For the text-containing cell, return its midpoint in [x, y] coordinate format. 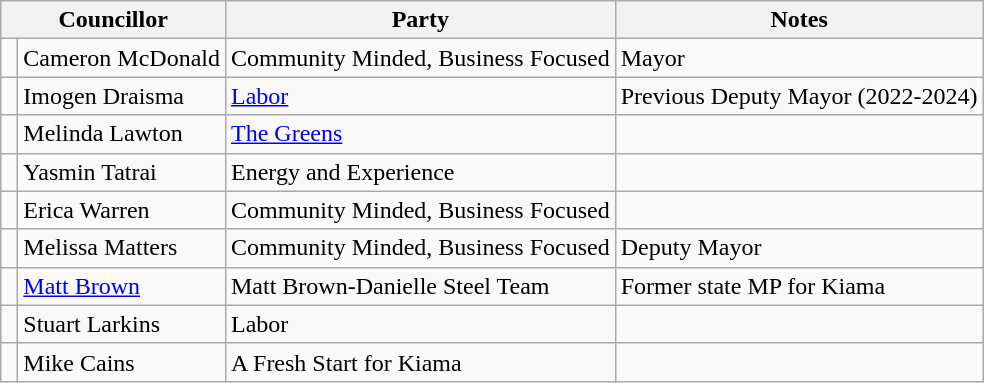
Councillor [114, 20]
Matt Brown-Danielle Steel Team [420, 286]
Previous Deputy Mayor (2022-2024) [799, 96]
Matt Brown [122, 286]
Energy and Experience [420, 172]
Mayor [799, 58]
Party [420, 20]
Cameron McDonald [122, 58]
Melinda Lawton [122, 134]
The Greens [420, 134]
Melissa Matters [122, 248]
Stuart Larkins [122, 324]
Erica Warren [122, 210]
Mike Cains [122, 362]
A Fresh Start for Kiama [420, 362]
Deputy Mayor [799, 248]
Yasmin Tatrai [122, 172]
Former state MP for Kiama [799, 286]
Notes [799, 20]
Imogen Draisma [122, 96]
